Search for the cell housing the specified text and yield its [X, Y] center coordinate. 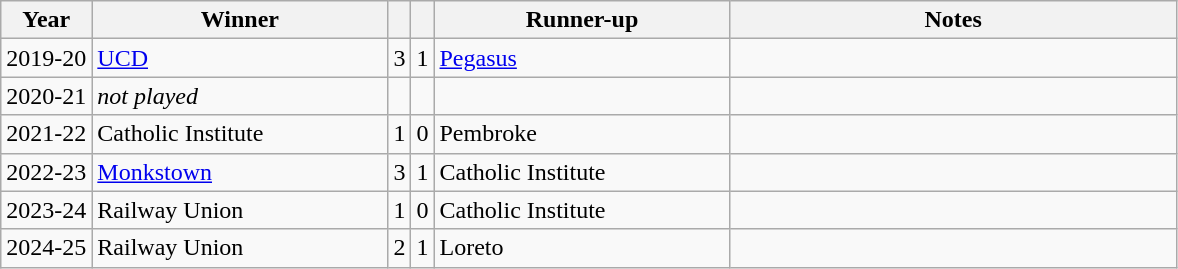
Year [46, 20]
Loreto [582, 248]
Runner-up [582, 20]
Pegasus [582, 58]
Pembroke [582, 134]
2021-22 [46, 134]
Monkstown [240, 172]
2019-20 [46, 58]
2022-23 [46, 172]
2024-25 [46, 248]
Notes [953, 20]
Winner [240, 20]
2023-24 [46, 210]
UCD [240, 58]
2 [400, 248]
2020-21 [46, 96]
not played [240, 96]
